Search for the cell housing the specified text and yield its [x, y] center coordinate. 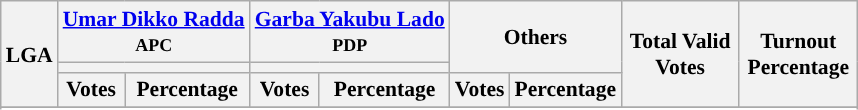
LGA [30, 54]
Umar Dikko RaddaAPC [154, 32]
Others [536, 36]
Total Valid Votes [680, 54]
Garba Yakubu LadoPDP [350, 32]
Turnout Percentage [798, 54]
